For the text-containing cell, return its midpoint in [x, y] coordinate format. 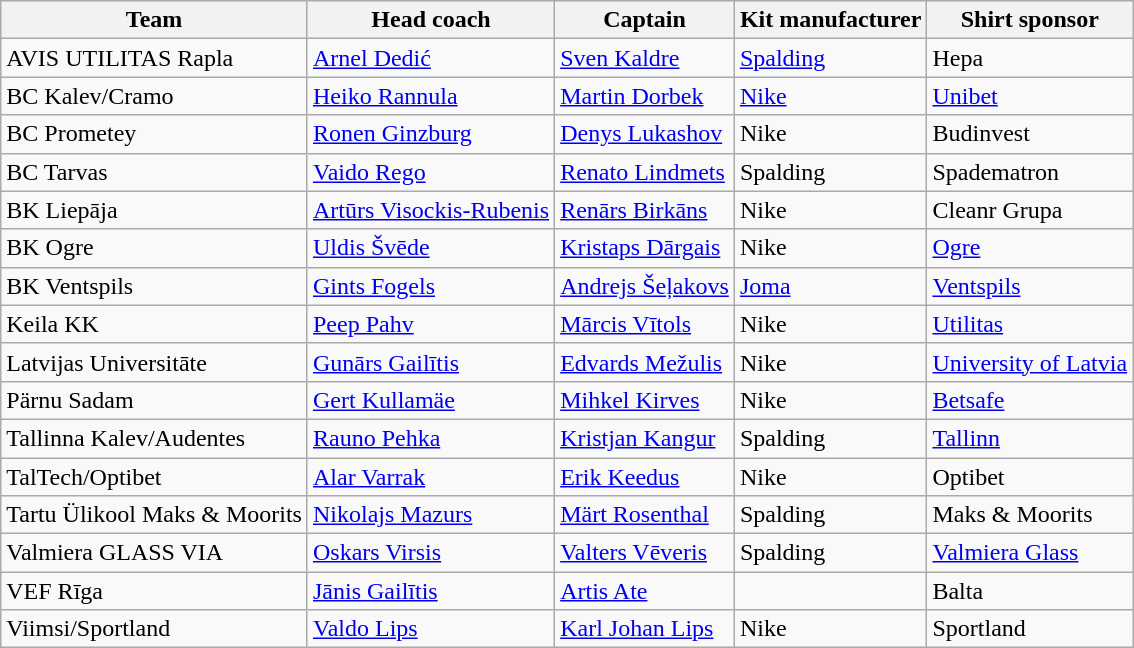
BK Liepāja [154, 210]
Sven Kaldre [645, 58]
Latvijas Universitāte [154, 362]
Heiko Rannula [430, 96]
Gert Kullamäe [430, 400]
AVIS UTILITAS Rapla [154, 58]
Utilitas [1030, 324]
Renato Lindmets [645, 172]
Ogre [1030, 248]
BC Prometey [154, 134]
TalTech/Optibet [154, 477]
Jānis Gailītis [430, 591]
Gunārs Gailītis [430, 362]
Hepa [1030, 58]
Denys Lukashov [645, 134]
Artis Ate [645, 591]
Valters Vēveris [645, 553]
Kristjan Kangur [645, 438]
Oskars Virsis [430, 553]
Uldis Švēde [430, 248]
Unibet [1030, 96]
Mihkel Kirves [645, 400]
Erik Keedus [645, 477]
Valmiera Glass [1030, 553]
Karl Johan Lips [645, 629]
Peep Pahv [430, 324]
Renārs Birkāns [645, 210]
Ronen Ginzburg [430, 134]
Valdo Lips [430, 629]
Joma [830, 286]
Nikolajs Mazurs [430, 515]
Spadematron [1030, 172]
Betsafe [1030, 400]
Valmiera GLASS VIA [154, 553]
Alar Varrak [430, 477]
Märt Rosenthal [645, 515]
Tallinna Kalev/Audentes [154, 438]
Captain [645, 20]
BK Ventspils [154, 286]
Balta [1030, 591]
Head coach [430, 20]
Tartu Ülikool Maks & Moorits [154, 515]
Kristaps Dārgais [645, 248]
Kit manufacturer [830, 20]
University of Latvia [1030, 362]
Cleanr Grupa [1030, 210]
Vaido Rego [430, 172]
Team [154, 20]
Artūrs Visockis-Rubenis [430, 210]
Sportland [1030, 629]
Keila KK [154, 324]
Andrejs Šeļakovs [645, 286]
BC Kalev/Cramo [154, 96]
Gints Fogels [430, 286]
VEF Rīga [154, 591]
Rauno Pehka [430, 438]
BK Ogre [154, 248]
Budinvest [1030, 134]
Pärnu Sadam [154, 400]
Maks & Moorits [1030, 515]
Arnel Dedić [430, 58]
Mārcis Vītols [645, 324]
Tallinn [1030, 438]
Ventspils [1030, 286]
Shirt sponsor [1030, 20]
Edvards Mežulis [645, 362]
Martin Dorbek [645, 96]
Viimsi/Sportland [154, 629]
Optibet [1030, 477]
BC Tarvas [154, 172]
